For the text-containing cell, return its midpoint in [x, y] coordinate format. 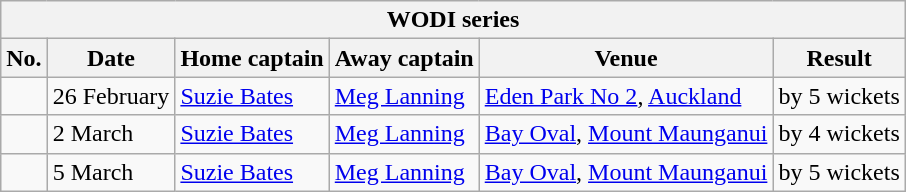
Home captain [252, 58]
Away captain [404, 58]
by 4 wickets [839, 134]
WODI series [454, 20]
2 March [111, 134]
26 February [111, 96]
Venue [626, 58]
Eden Park No 2, Auckland [626, 96]
Date [111, 58]
Result [839, 58]
No. [24, 58]
5 March [111, 172]
